Pinpoint the cell where the given text exists, returning its [X, Y] midpoint coordinate. 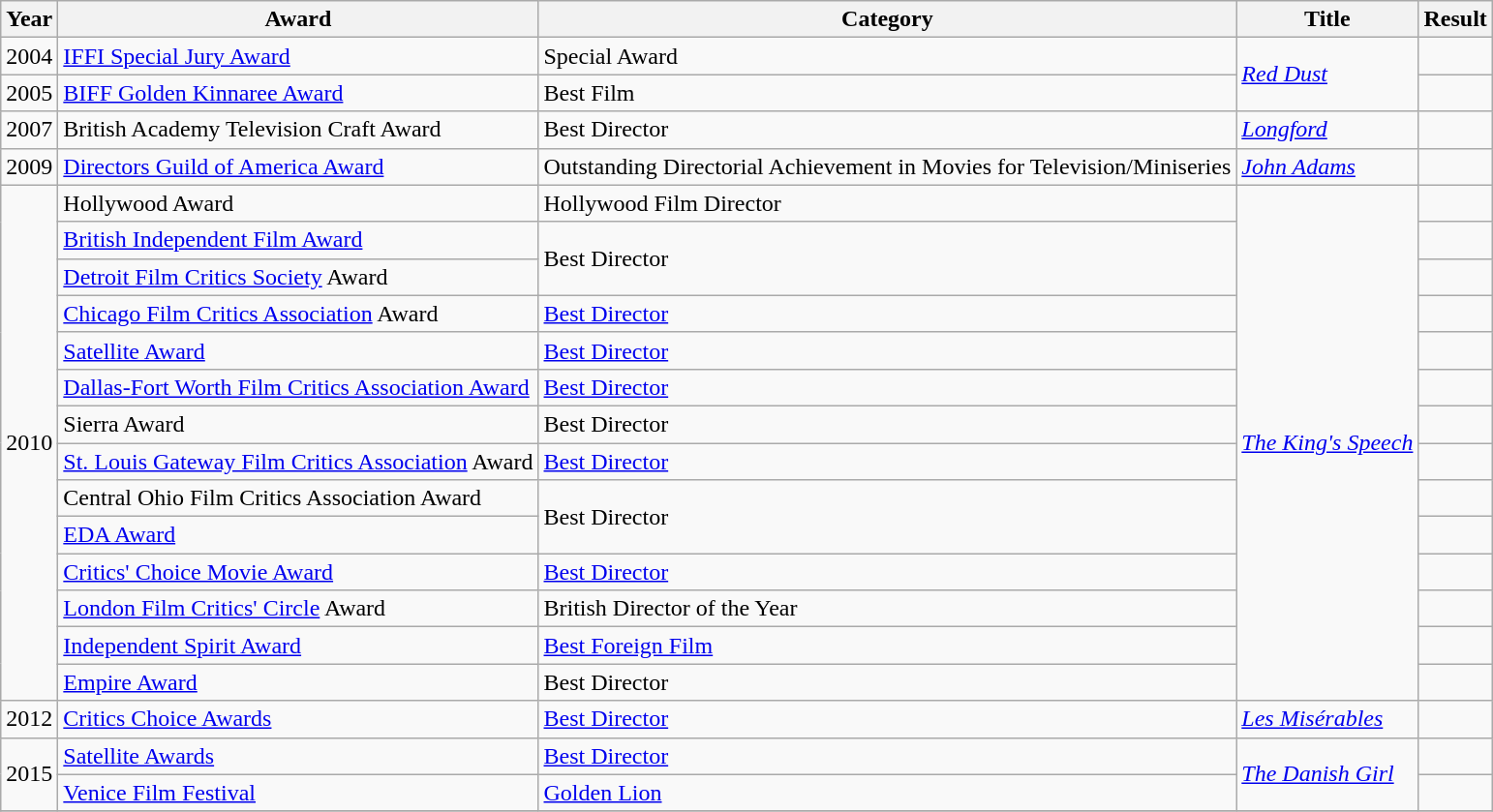
Category [887, 19]
Year [29, 19]
London Film Critics' Circle Award [298, 609]
BIFF Golden Kinnaree Award [298, 93]
Outstanding Directorial Achievement in Movies for Television/Miniseries [887, 166]
British Academy Television Craft Award [298, 130]
British Independent Film Award [298, 240]
Critics Choice Awards [298, 719]
IFFI Special Jury Award [298, 56]
2009 [29, 166]
2004 [29, 56]
Independent Spirit Award [298, 646]
Central Ohio Film Critics Association Award [298, 498]
Hollywood Award [298, 203]
2012 [29, 719]
Result [1455, 19]
Critics' Choice Movie Award [298, 572]
Les Misérables [1327, 719]
British Director of the Year [887, 609]
2005 [29, 93]
Satellite Awards [298, 756]
Venice Film Festival [298, 793]
Award [298, 19]
Best Film [887, 93]
Chicago Film Critics Association Award [298, 314]
Sierra Award [298, 424]
Red Dust [1327, 75]
St. Louis Gateway Film Critics Association Award [298, 462]
EDA Award [298, 535]
John Adams [1327, 166]
Title [1327, 19]
2007 [29, 130]
Best Foreign Film [887, 646]
Hollywood Film Director [887, 203]
The King's Speech [1327, 443]
2015 [29, 774]
Empire Award [298, 682]
The Danish Girl [1327, 774]
Special Award [887, 56]
Golden Lion [887, 793]
2010 [29, 443]
Satellite Award [298, 350]
Directors Guild of America Award [298, 166]
Dallas-Fort Worth Film Critics Association Award [298, 387]
Longford [1327, 130]
Detroit Film Critics Society Award [298, 277]
